Scan for the cell matching the given text and deliver its [x, y] coordinate at center. 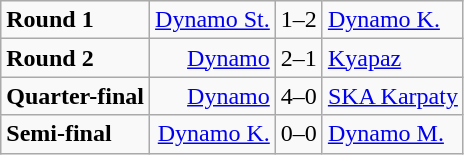
Round 1 [76, 20]
0–0 [298, 134]
4–0 [298, 96]
SKA Karpaty [392, 96]
1–2 [298, 20]
Dynamo St. [213, 20]
Dynamo M. [392, 134]
2–1 [298, 58]
Kyapaz [392, 58]
Round 2 [76, 58]
Semi-final [76, 134]
Quarter-final [76, 96]
